Return [X, Y] of the center of cell containing provided text 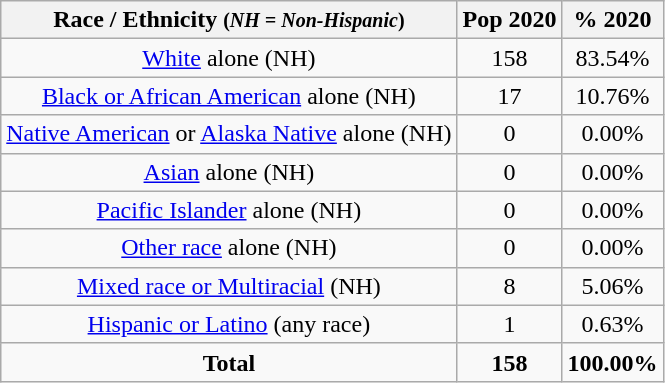
8 [510, 286]
Other race alone (NH) [229, 248]
% 2020 [612, 20]
100.00% [612, 362]
Asian alone (NH) [229, 172]
Pacific Islander alone (NH) [229, 210]
1 [510, 324]
White alone (NH) [229, 58]
83.54% [612, 58]
Total [229, 362]
10.76% [612, 96]
Mixed race or Multiracial (NH) [229, 286]
5.06% [612, 286]
Pop 2020 [510, 20]
0.63% [612, 324]
17 [510, 96]
Black or African American alone (NH) [229, 96]
Native American or Alaska Native alone (NH) [229, 134]
Race / Ethnicity (NH = Non-Hispanic) [229, 20]
Hispanic or Latino (any race) [229, 324]
